Provide the [X, Y] coordinate of the cell's center where the given text is located.  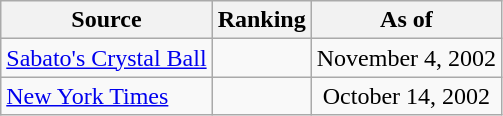
October 14, 2002 [406, 96]
Sabato's Crystal Ball [106, 58]
As of [406, 20]
Ranking [262, 20]
New York Times [106, 96]
November 4, 2002 [406, 58]
Source [106, 20]
